Identify which cell holds the provided text, then report its [x, y] central coordinate. 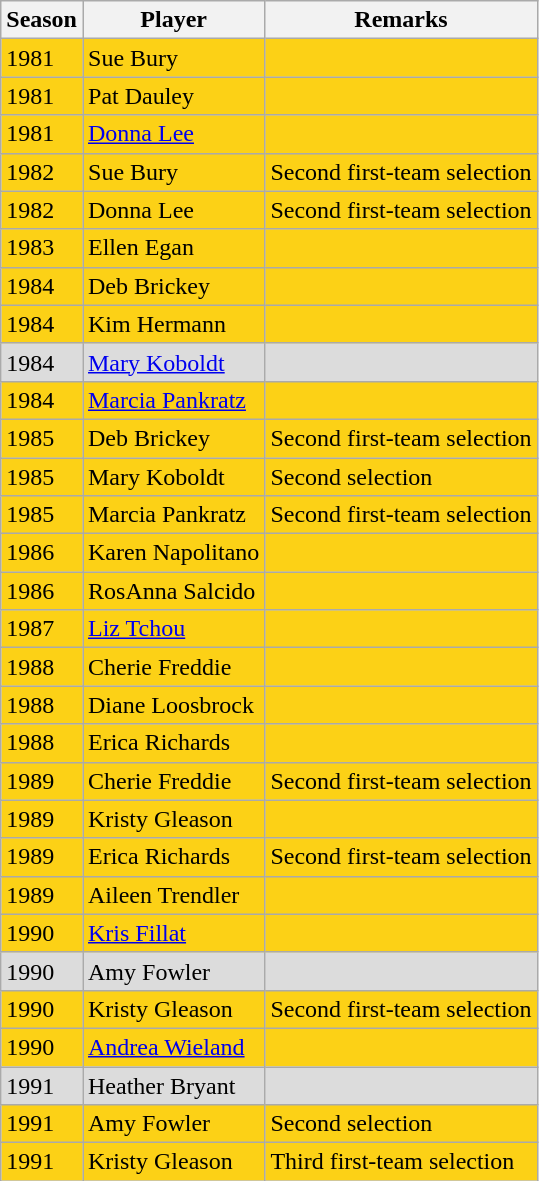
1983 [42, 248]
Remarks [401, 20]
Ellen Egan [173, 248]
1987 [42, 629]
RosAnna Salcido [173, 591]
Diane Loosbrock [173, 705]
Liz Tchou [173, 629]
Kris Fillat [173, 933]
Player [173, 20]
Kim Hermann [173, 324]
Heather Bryant [173, 1085]
Aileen Trendler [173, 895]
Season [42, 20]
Andrea Wieland [173, 1047]
Karen Napolitano [173, 553]
Third first-team selection [401, 1162]
Pat Dauley [173, 96]
